Capture the cell that displays the provided text and extract its [X, Y] central coordinate. 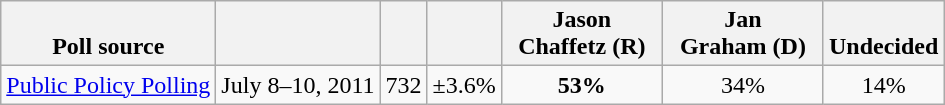
732 [404, 85]
Public Policy Polling [108, 85]
34% [742, 85]
Poll source [108, 34]
±3.6% [464, 85]
Undecided [883, 34]
JasonChaffetz (R) [582, 34]
14% [883, 85]
53% [582, 85]
July 8–10, 2011 [298, 85]
JanGraham (D) [742, 34]
